Find where the given text appears and provide that cell's center as (X, Y) coordinate. 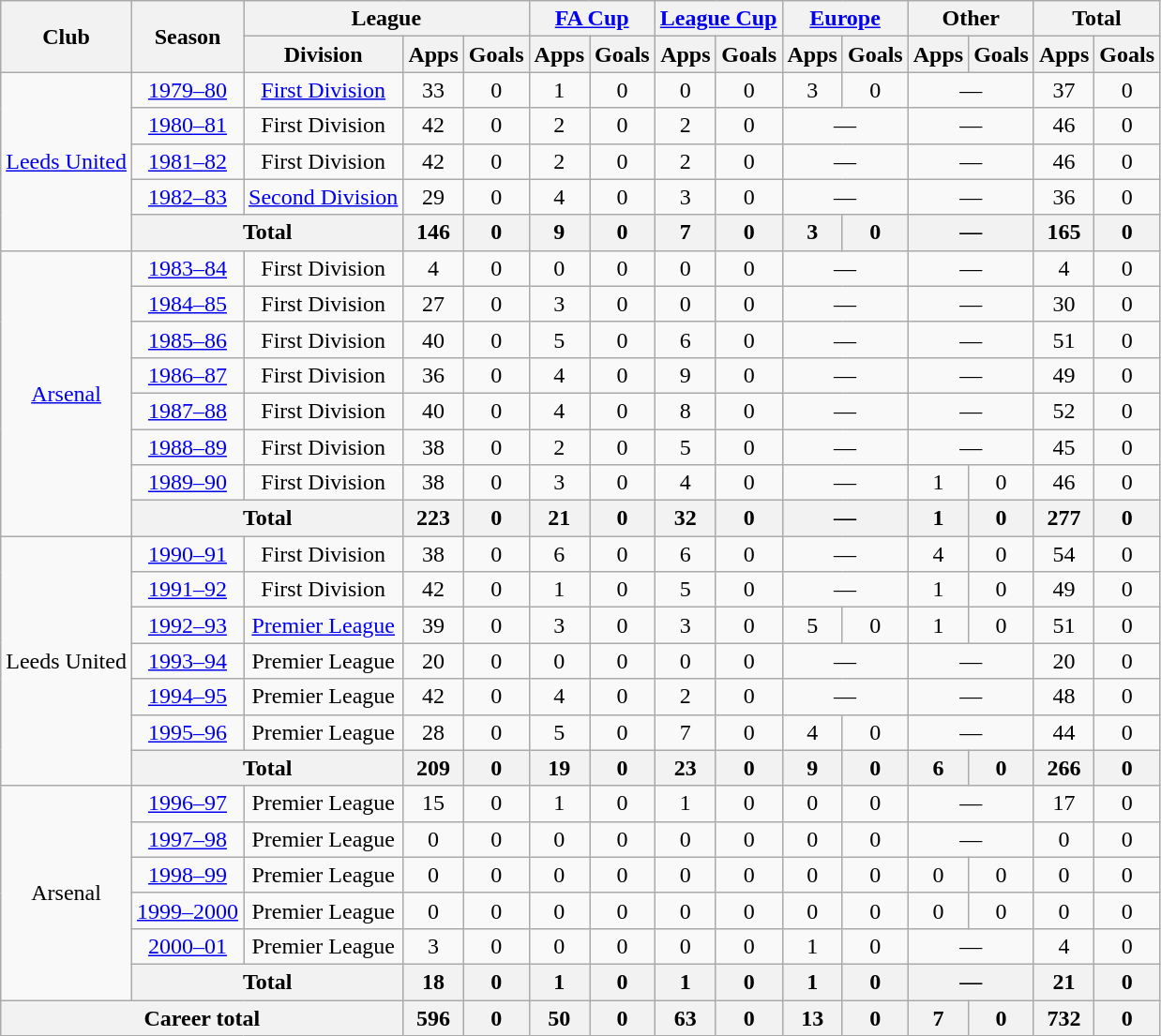
33 (433, 90)
15 (433, 803)
1981–82 (188, 161)
1992–93 (188, 625)
19 (559, 768)
277 (1063, 518)
18 (433, 982)
48 (1063, 697)
39 (433, 625)
54 (1063, 554)
1990–91 (188, 554)
27 (433, 304)
8 (685, 411)
1995–96 (188, 732)
28 (433, 732)
732 (1063, 1017)
Second Division (324, 197)
League (386, 19)
30 (1063, 304)
League Cup (718, 19)
1980–81 (188, 126)
1982–83 (188, 197)
FA Cup (592, 19)
1994–95 (188, 697)
223 (433, 518)
1986–87 (188, 375)
Other (971, 19)
1996–97 (188, 803)
209 (433, 768)
1989–90 (188, 483)
Season (188, 37)
Career total (203, 1017)
1998–99 (188, 875)
45 (1063, 447)
Division (324, 54)
52 (1063, 411)
1979–80 (188, 90)
Club (67, 37)
596 (433, 1017)
1991–92 (188, 590)
266 (1063, 768)
50 (559, 1017)
1987–88 (188, 411)
1993–94 (188, 661)
32 (685, 518)
23 (685, 768)
165 (1063, 233)
13 (812, 1017)
37 (1063, 90)
44 (1063, 732)
Europe (845, 19)
1984–85 (188, 304)
2000–01 (188, 946)
63 (685, 1017)
146 (433, 233)
29 (433, 197)
1988–89 (188, 447)
1985–86 (188, 339)
1997–98 (188, 839)
1983–84 (188, 268)
1999–2000 (188, 910)
17 (1063, 803)
